Locate the cell with the specified text and output its (X, Y) center coordinate. 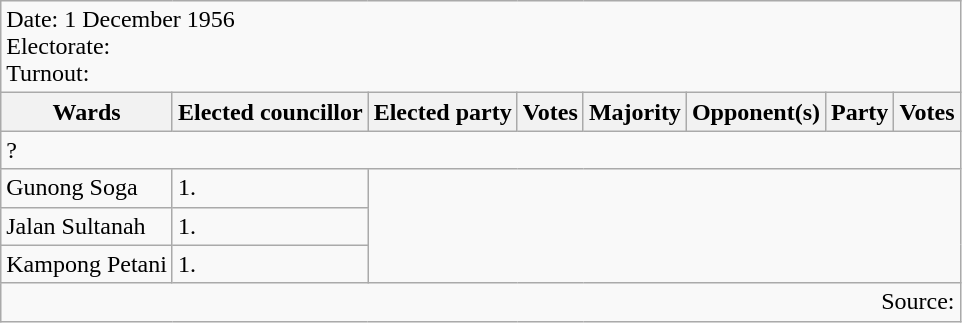
Opponent(s) (756, 112)
Source: (480, 302)
Party (860, 112)
Jalan Sultanah (87, 226)
Wards (87, 112)
Majority (634, 112)
Elected party (442, 112)
? (480, 150)
Date: 1 December 1956Electorate: Turnout: (480, 47)
Elected councillor (270, 112)
Gunong Soga (87, 188)
Kampong Petani (87, 264)
